Return the (x, y) coordinate for the center point of the cell that contains the specified text.  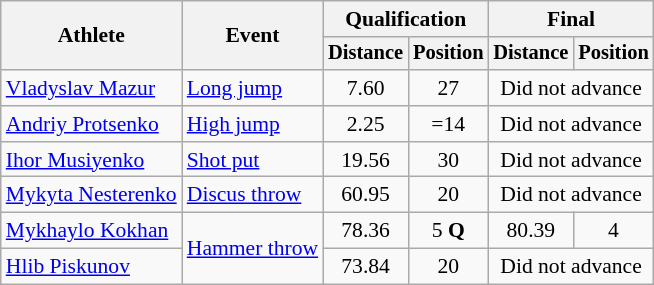
2.25 (366, 124)
Final (570, 19)
Mykyta Nesterenko (92, 195)
30 (448, 160)
Andriy Protsenko (92, 124)
=14 (448, 124)
Hammer throw (252, 248)
Athlete (92, 36)
7.60 (366, 88)
Discus throw (252, 195)
60.95 (366, 195)
27 (448, 88)
Vladyslav Mazur (92, 88)
80.39 (530, 231)
Mykhaylo Kokhan (92, 231)
4 (613, 231)
Ihor Musiyenko (92, 160)
5 Q (448, 231)
Hlib Piskunov (92, 267)
High jump (252, 124)
78.36 (366, 231)
Qualification (406, 19)
73.84 (366, 267)
19.56 (366, 160)
Shot put (252, 160)
Event (252, 36)
Long jump (252, 88)
